Return [X, Y] of the center of cell containing provided text 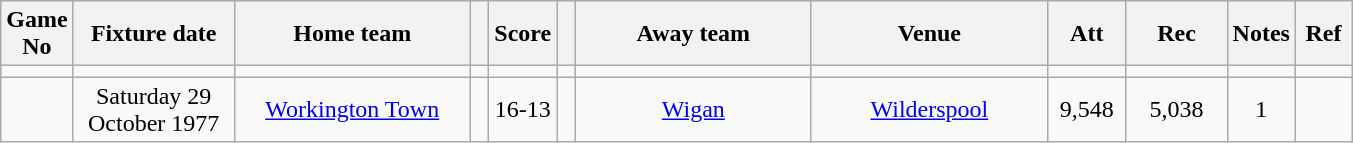
Home team [352, 34]
9,548 [1086, 110]
Ref [1323, 34]
5,038 [1176, 110]
Workington Town [352, 110]
Att [1086, 34]
Rec [1176, 34]
Saturday 29 October 1977 [154, 110]
16-13 [523, 110]
1 [1261, 110]
Wilderspool [929, 110]
Notes [1261, 34]
Game No [37, 34]
Venue [929, 34]
Score [523, 34]
Fixture date [154, 34]
Wigan [693, 110]
Away team [693, 34]
